Return (x, y) of the center of cell containing provided text 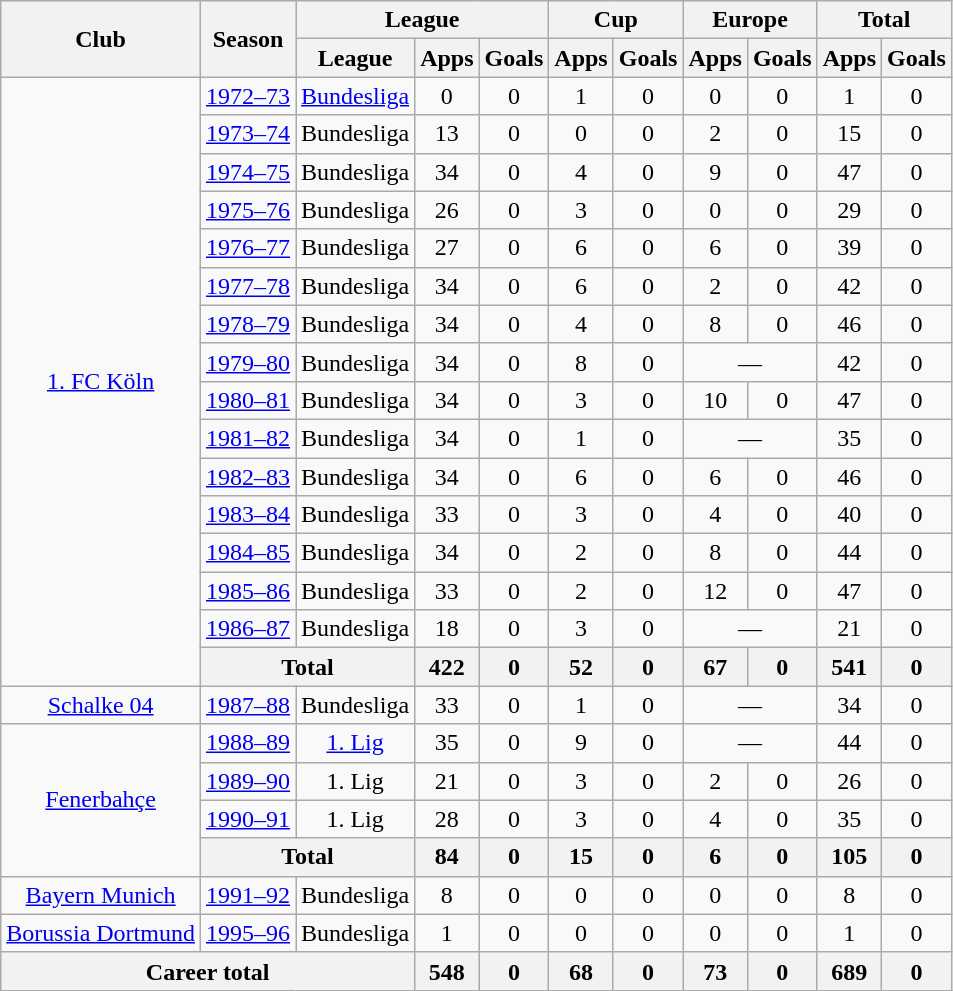
1973–74 (248, 134)
Bayern Munich (101, 895)
689 (849, 971)
39 (849, 248)
1987–88 (248, 705)
Club (101, 39)
1978–79 (248, 324)
1975–76 (248, 210)
1985–86 (248, 591)
13 (447, 134)
1. FC Köln (101, 382)
1979–80 (248, 362)
67 (715, 667)
28 (447, 819)
1989–90 (248, 781)
Cup (616, 20)
27 (447, 248)
1977–78 (248, 286)
1991–92 (248, 895)
Fenerbahçe (101, 800)
52 (581, 667)
Career total (208, 971)
1982–83 (248, 477)
84 (447, 857)
40 (849, 515)
1981–82 (248, 438)
Season (248, 39)
1974–75 (248, 172)
1983–84 (248, 515)
1995–96 (248, 933)
1972–73 (248, 96)
Borussia Dortmund (101, 933)
1986–87 (248, 629)
422 (447, 667)
68 (581, 971)
541 (849, 667)
1980–81 (248, 400)
1984–85 (248, 553)
Schalke 04 (101, 705)
73 (715, 971)
10 (715, 400)
12 (715, 591)
105 (849, 857)
Europe (750, 20)
548 (447, 971)
18 (447, 629)
1990–91 (248, 819)
1988–89 (248, 743)
1976–77 (248, 248)
29 (849, 210)
